Search for the cell housing the specified text and yield its [X, Y] center coordinate. 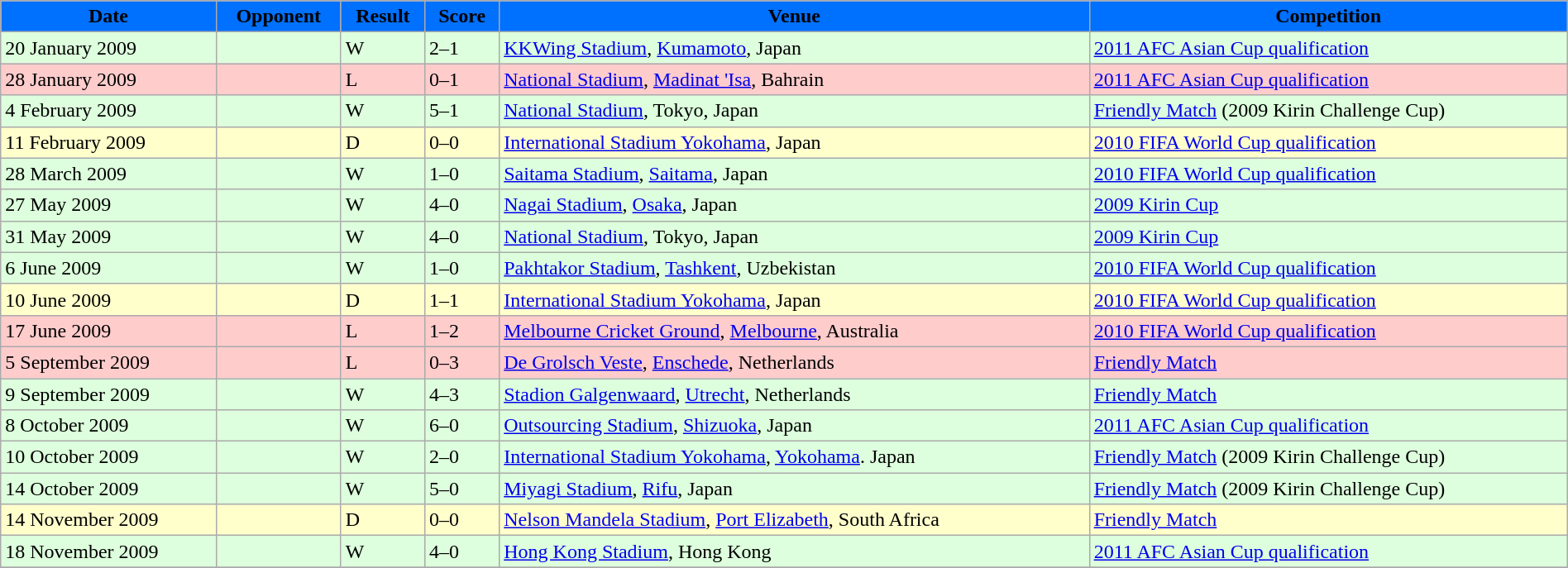
Outsourcing Stadium, Shizuoka, Japan [794, 426]
Miyagi Stadium, Rifu, Japan [794, 489]
11 February 2009 [109, 142]
Melbourne Cricket Ground, Melbourne, Australia [794, 331]
6 June 2009 [109, 268]
5 September 2009 [109, 362]
5–0 [462, 489]
KKWing Stadium, Kumamoto, Japan [794, 48]
Nagai Stadium, Osaka, Japan [794, 205]
18 November 2009 [109, 551]
28 March 2009 [109, 174]
National Stadium, Madinat 'Isa, Bahrain [794, 79]
4–3 [462, 394]
Competition [1328, 17]
Saitama Stadium, Saitama, Japan [794, 174]
17 June 2009 [109, 331]
Date [109, 17]
9 September 2009 [109, 394]
10 June 2009 [109, 299]
27 May 2009 [109, 205]
31 May 2009 [109, 236]
International Stadium Yokohama, Yokohama. Japan [794, 457]
8 October 2009 [109, 426]
0–3 [462, 362]
Venue [794, 17]
Result [382, 17]
20 January 2009 [109, 48]
10 October 2009 [109, 457]
Nelson Mandela Stadium, Port Elizabeth, South Africa [794, 520]
Pakhtakor Stadium, Tashkent, Uzbekistan [794, 268]
Score [462, 17]
14 October 2009 [109, 489]
Stadion Galgenwaard, Utrecht, Netherlands [794, 394]
0–1 [462, 79]
1–2 [462, 331]
28 January 2009 [109, 79]
6–0 [462, 426]
1–1 [462, 299]
2–1 [462, 48]
Opponent [278, 17]
5–1 [462, 111]
De Grolsch Veste, Enschede, Netherlands [794, 362]
2–0 [462, 457]
14 November 2009 [109, 520]
Hong Kong Stadium, Hong Kong [794, 551]
4 February 2009 [109, 111]
